Find where the given text appears and provide that cell's center as (x, y) coordinate. 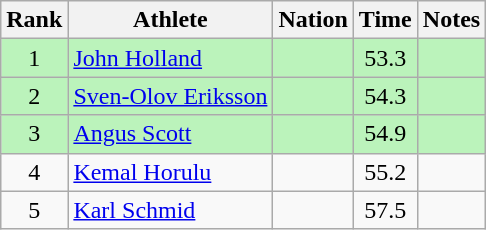
5 (34, 210)
53.3 (385, 58)
2 (34, 96)
1 (34, 58)
Kemal Horulu (170, 172)
John Holland (170, 58)
3 (34, 134)
Time (385, 20)
4 (34, 172)
Nation (313, 20)
55.2 (385, 172)
Karl Schmid (170, 210)
Rank (34, 20)
57.5 (385, 210)
Sven-Olov Eriksson (170, 96)
54.9 (385, 134)
Angus Scott (170, 134)
Athlete (170, 20)
Notes (451, 20)
54.3 (385, 96)
